Return the (X, Y) coordinate for the center point of the cell that contains the specified text.  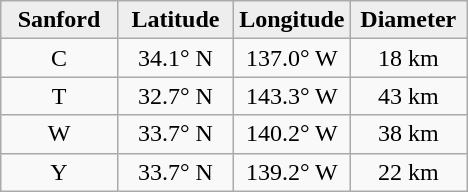
22 km (408, 172)
139.2° W (292, 172)
143.3° W (292, 96)
43 km (408, 96)
Sanford (59, 20)
18 km (408, 58)
140.2° W (292, 134)
Latitude (175, 20)
38 km (408, 134)
32.7° N (175, 96)
Longitude (292, 20)
137.0° W (292, 58)
Diameter (408, 20)
34.1° N (175, 58)
W (59, 134)
C (59, 58)
Y (59, 172)
T (59, 96)
